Scan for the cell matching the given text and deliver its [x, y] coordinate at center. 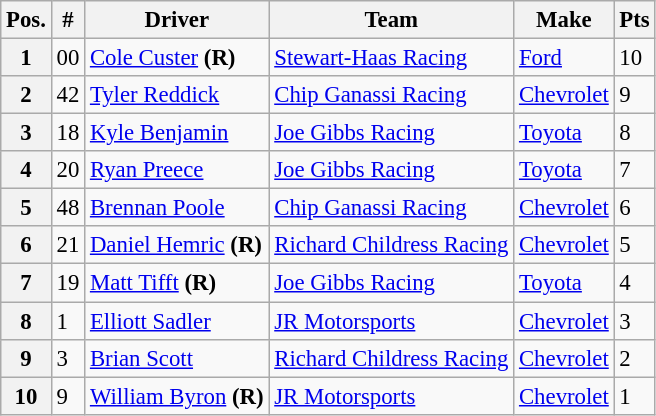
Kyle Benjamin [177, 133]
Driver [177, 20]
19 [68, 283]
48 [68, 208]
20 [68, 170]
William Byron (R) [177, 396]
Ryan Preece [177, 170]
# [68, 20]
Elliott Sadler [177, 321]
Stewart-Haas Racing [392, 58]
Team [392, 20]
42 [68, 95]
18 [68, 133]
Ford [564, 58]
Daniel Hemric (R) [177, 245]
Brennan Poole [177, 208]
Tyler Reddick [177, 95]
Matt Tifft (R) [177, 283]
Pos. [26, 20]
Cole Custer (R) [177, 58]
Brian Scott [177, 358]
21 [68, 245]
00 [68, 58]
Pts [634, 20]
Make [564, 20]
